Output the [x, y] coordinate of the center of the cell containing the given text.  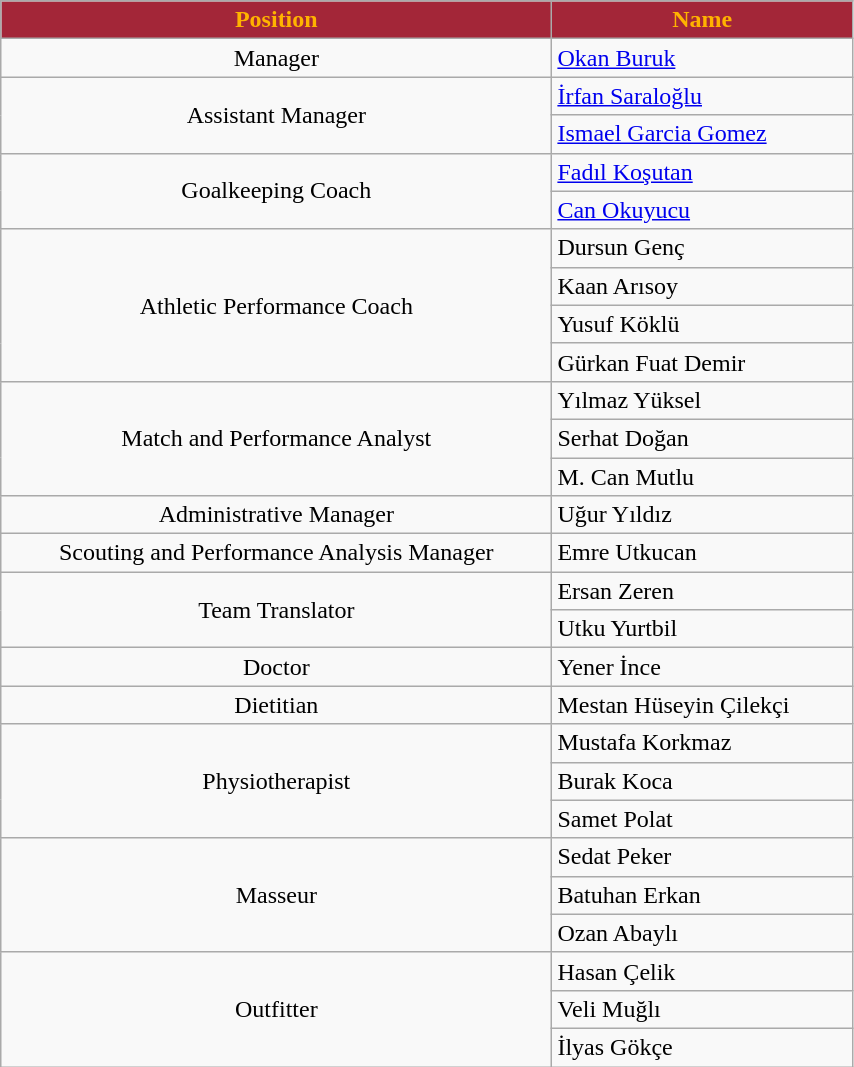
Fadıl Koşutan [702, 172]
Name [702, 20]
Batuhan Erkan [702, 895]
Physiotherapist [276, 781]
Burak Koca [702, 781]
Hasan Çelik [702, 971]
Team Translator [276, 610]
Position [276, 20]
Doctor [276, 667]
Kaan Arısoy [702, 286]
Can Okuyucu [702, 210]
M. Can Mutlu [702, 477]
Ersan Zeren [702, 591]
İrfan Saraloğlu [702, 96]
Yılmaz Yüksel [702, 400]
Gürkan Fuat Demir [702, 362]
Samet Polat [702, 819]
Dursun Genç [702, 248]
Uğur Yıldız [702, 515]
Yusuf Köklü [702, 324]
Mestan Hüseyin Çilekçi [702, 705]
Sedat Peker [702, 857]
Masseur [276, 895]
Mustafa Korkmaz [702, 743]
Manager [276, 58]
Dietitian [276, 705]
Match and Performance Analyst [276, 438]
Ismael Garcia Gomez [702, 134]
Outfitter [276, 1009]
Goalkeeping Coach [276, 191]
Assistant Manager [276, 115]
Veli Muğlı [702, 1009]
Yener İnce [702, 667]
Athletic Performance Coach [276, 305]
Utku Yurtbil [702, 629]
Administrative Manager [276, 515]
İlyas Gökçe [702, 1047]
Serhat Doğan [702, 438]
Ozan Abaylı [702, 933]
Okan Buruk [702, 58]
Emre Utkucan [702, 553]
Scouting and Performance Analysis Manager [276, 553]
